Search for the cell housing the specified text and yield its (X, Y) center coordinate. 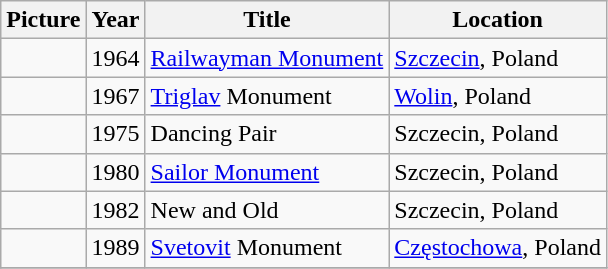
Picture (44, 20)
1964 (116, 58)
1982 (116, 210)
1967 (116, 96)
Triglav Monument (267, 96)
Location (498, 20)
Dancing Pair (267, 134)
Częstochowa, Poland (498, 248)
Year (116, 20)
Svetovit Monument (267, 248)
New and Old (267, 210)
1989 (116, 248)
Railwayman Monument (267, 58)
1975 (116, 134)
Sailor Monument (267, 172)
Title (267, 20)
Wolin, Poland (498, 96)
1980 (116, 172)
